Identify which cell holds the provided text, then report its (x, y) central coordinate. 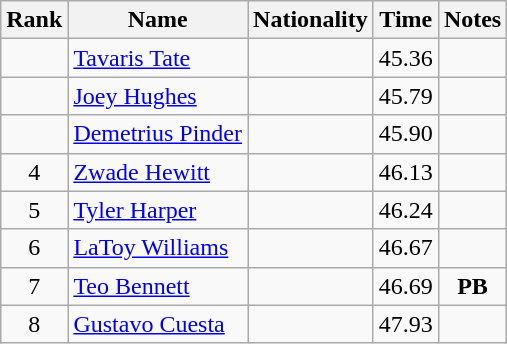
46.24 (406, 210)
PB (472, 286)
Gustavo Cuesta (158, 324)
Tavaris Tate (158, 58)
7 (34, 286)
5 (34, 210)
Zwade Hewitt (158, 172)
47.93 (406, 324)
45.36 (406, 58)
Joey Hughes (158, 96)
4 (34, 172)
Nationality (311, 20)
46.69 (406, 286)
LaToy Williams (158, 248)
Name (158, 20)
Notes (472, 20)
Rank (34, 20)
8 (34, 324)
46.13 (406, 172)
Demetrius Pinder (158, 134)
Time (406, 20)
45.79 (406, 96)
Teo Bennett (158, 286)
45.90 (406, 134)
46.67 (406, 248)
6 (34, 248)
Tyler Harper (158, 210)
